Locate the cell with the specified text and output its (X, Y) center coordinate. 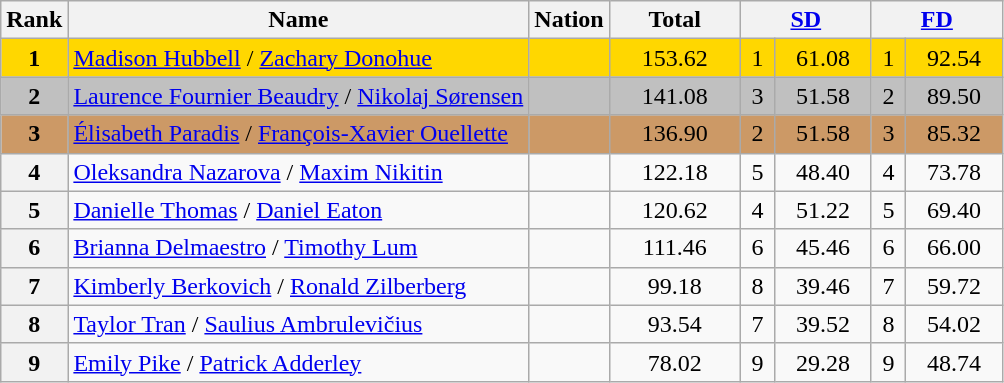
66.00 (954, 248)
111.46 (674, 248)
61.08 (824, 58)
89.50 (954, 96)
Total (674, 20)
Emily Pike / Patrick Adderley (298, 362)
78.02 (674, 362)
Laurence Fournier Beaudry / Nikolaj Sørensen (298, 96)
Rank (34, 20)
FD (936, 20)
39.46 (824, 286)
SD (806, 20)
59.72 (954, 286)
Name (298, 20)
45.46 (824, 248)
Brianna Delmaestro / Timothy Lum (298, 248)
136.90 (674, 134)
Madison Hubbell / Zachary Donohue (298, 58)
92.54 (954, 58)
73.78 (954, 172)
39.52 (824, 324)
48.74 (954, 362)
Taylor Tran / Saulius Ambrulevičius (298, 324)
99.18 (674, 286)
Danielle Thomas / Daniel Eaton (298, 210)
122.18 (674, 172)
48.40 (824, 172)
93.54 (674, 324)
Kimberly Berkovich / Ronald Zilberberg (298, 286)
Élisabeth Paradis / François-Xavier Ouellette (298, 134)
29.28 (824, 362)
Nation (569, 20)
141.08 (674, 96)
85.32 (954, 134)
54.02 (954, 324)
Oleksandra Nazarova / Maxim Nikitin (298, 172)
153.62 (674, 58)
120.62 (674, 210)
69.40 (954, 210)
51.22 (824, 210)
